Determine the (x, y) coordinate at the center of the cell enclosing the given text.  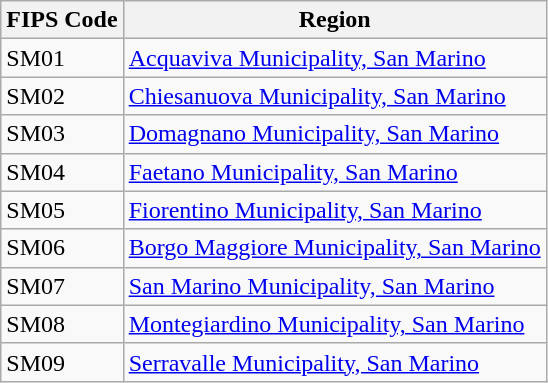
San Marino Municipality, San Marino (334, 286)
Chiesanuova Municipality, San Marino (334, 96)
Region (334, 20)
SM07 (62, 286)
Serravalle Municipality, San Marino (334, 362)
Borgo Maggiore Municipality, San Marino (334, 248)
SM01 (62, 58)
Acquaviva Municipality, San Marino (334, 58)
SM05 (62, 210)
FIPS Code (62, 20)
Fiorentino Municipality, San Marino (334, 210)
SM06 (62, 248)
SM04 (62, 172)
Montegiardino Municipality, San Marino (334, 324)
Domagnano Municipality, San Marino (334, 134)
SM08 (62, 324)
SM09 (62, 362)
SM02 (62, 96)
Faetano Municipality, San Marino (334, 172)
SM03 (62, 134)
